Return [x, y] of the center of cell containing provided text 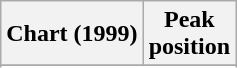
Peak position [189, 34]
Chart (1999) [72, 34]
